Pinpoint the cell where the given text exists, returning its [X, Y] midpoint coordinate. 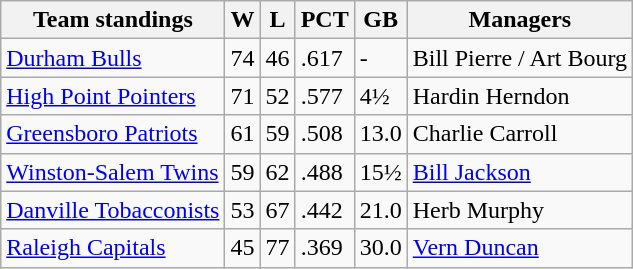
High Point Pointers [113, 96]
GB [380, 20]
61 [242, 134]
Bill Jackson [520, 172]
Durham Bulls [113, 58]
Hardin Herndon [520, 96]
62 [278, 172]
Raleigh Capitals [113, 248]
46 [278, 58]
67 [278, 210]
W [242, 20]
Managers [520, 20]
30.0 [380, 248]
.508 [324, 134]
Team standings [113, 20]
Winston-Salem Twins [113, 172]
Bill Pierre / Art Bourg [520, 58]
.369 [324, 248]
52 [278, 96]
.577 [324, 96]
Herb Murphy [520, 210]
Vern Duncan [520, 248]
15½ [380, 172]
- [380, 58]
45 [242, 248]
71 [242, 96]
.617 [324, 58]
.488 [324, 172]
L [278, 20]
.442 [324, 210]
53 [242, 210]
77 [278, 248]
74 [242, 58]
Charlie Carroll [520, 134]
21.0 [380, 210]
4½ [380, 96]
13.0 [380, 134]
Danville Tobacconists [113, 210]
Greensboro Patriots [113, 134]
PCT [324, 20]
